From the cell containing the given text, extract its center point as (X, Y) coordinate. 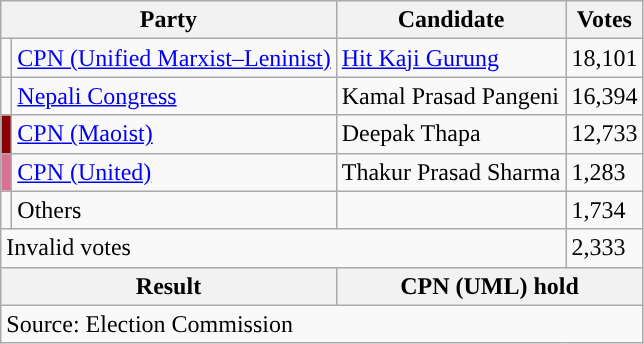
Nepali Congress (174, 96)
18,101 (604, 58)
Party (168, 20)
Others (174, 210)
1,734 (604, 210)
CPN (UML) hold (490, 286)
CPN (Maoist) (174, 134)
Source: Election Commission (322, 324)
Kamal Prasad Pangeni (451, 96)
Invalid votes (284, 248)
Candidate (451, 20)
CPN (United) (174, 172)
CPN (Unified Marxist–Leninist) (174, 58)
16,394 (604, 96)
Hit Kaji Gurung (451, 58)
Thakur Prasad Sharma (451, 172)
Result (168, 286)
1,283 (604, 172)
Votes (604, 20)
Deepak Thapa (451, 134)
2,333 (604, 248)
12,733 (604, 134)
